Determine the [x, y] coordinate at the center of the cell enclosing the given text.  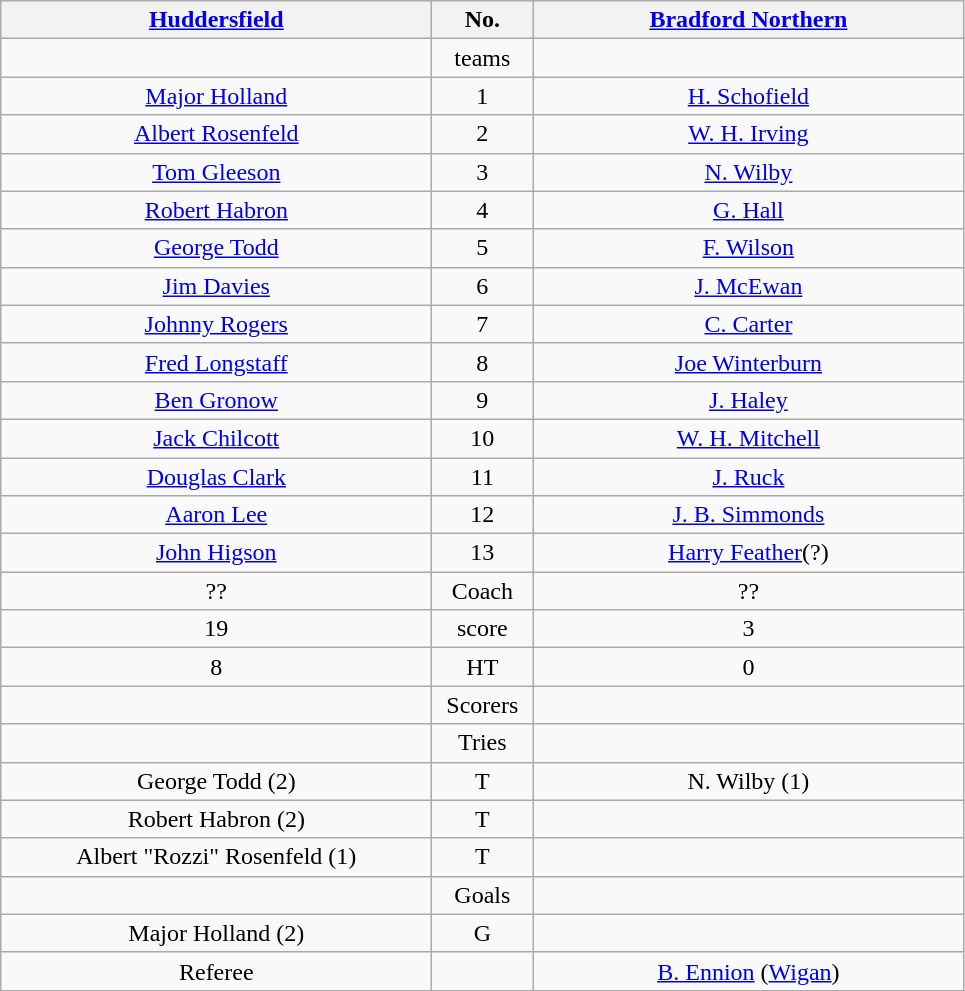
10 [482, 438]
George Todd (2) [216, 781]
4 [482, 210]
Jim Davies [216, 286]
Major Holland (2) [216, 933]
0 [748, 667]
C. Carter [748, 324]
Aaron Lee [216, 515]
teams [482, 58]
George Todd [216, 248]
Harry Feather(?) [748, 553]
J. Ruck [748, 477]
Fred Longstaff [216, 362]
Robert Habron [216, 210]
Bradford Northern [748, 20]
6 [482, 286]
Scorers [482, 705]
Albert Rosenfeld [216, 134]
W. H. Irving [748, 134]
2 [482, 134]
H. Schofield [748, 96]
score [482, 629]
G [482, 933]
Huddersfield [216, 20]
B. Ennion (Wigan) [748, 971]
11 [482, 477]
9 [482, 400]
13 [482, 553]
Major Holland [216, 96]
5 [482, 248]
John Higson [216, 553]
Referee [216, 971]
Robert Habron (2) [216, 819]
Coach [482, 591]
Joe Winterburn [748, 362]
19 [216, 629]
N. Wilby [748, 172]
1 [482, 96]
J. B. Simmonds [748, 515]
Albert "Rozzi" Rosenfeld (1) [216, 857]
Johnny Rogers [216, 324]
W. H. Mitchell [748, 438]
Tom Gleeson [216, 172]
No. [482, 20]
J. Haley [748, 400]
F. Wilson [748, 248]
G. Hall [748, 210]
N. Wilby (1) [748, 781]
12 [482, 515]
Douglas Clark [216, 477]
7 [482, 324]
HT [482, 667]
Tries [482, 743]
Ben Gronow [216, 400]
Goals [482, 895]
J. McEwan [748, 286]
Jack Chilcott [216, 438]
